Identify which cell holds the provided text, then report its [x, y] central coordinate. 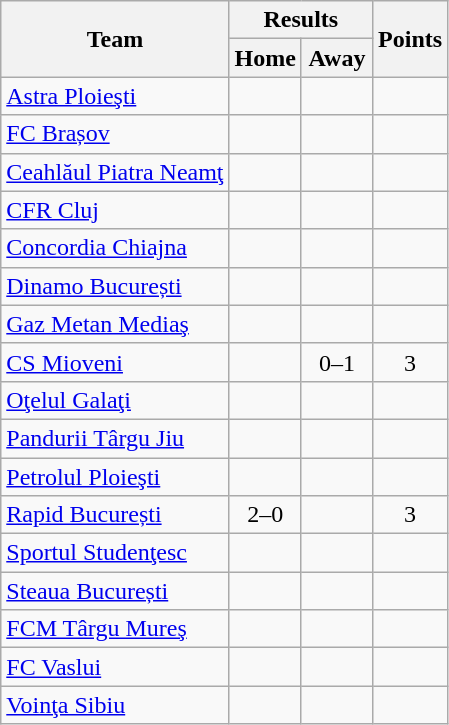
Voinţa Sibiu [115, 705]
Rapid București [115, 515]
Ceahlăul Piatra Neamţ [115, 172]
Home [265, 58]
Oţelul Galaţi [115, 400]
Points [410, 39]
Results [300, 20]
Away [336, 58]
FCM Târgu Mureş [115, 629]
FC Vaslui [115, 667]
2–0 [265, 515]
Petrolul Ploieşti [115, 477]
Sportul Studenţesc [115, 553]
Dinamo București [115, 286]
Astra Ploieşti [115, 96]
Team [115, 39]
CS Mioveni [115, 362]
FC Brașov [115, 134]
Steaua București [115, 591]
Pandurii Târgu Jiu [115, 438]
Concordia Chiajna [115, 248]
0–1 [336, 362]
Gaz Metan Mediaş [115, 324]
CFR Cluj [115, 210]
